Locate the cell with the specified text and output its [X, Y] center coordinate. 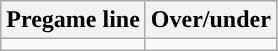
Pregame line [74, 20]
Over/under [210, 20]
